Return [X, Y] of the center of cell containing provided text 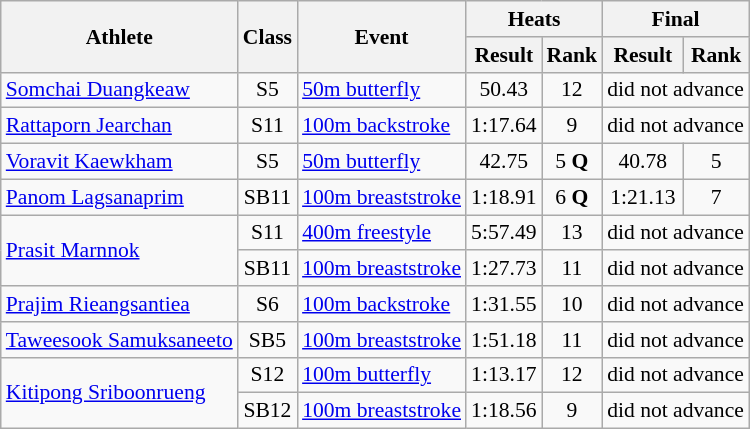
1:17.64 [504, 126]
Voravit Kaewkham [120, 162]
10 [572, 304]
Event [382, 36]
5 [716, 162]
1:13.17 [504, 375]
Rattaporn Jearchan [120, 126]
S6 [268, 304]
S12 [268, 375]
Class [268, 36]
100m butterfly [382, 375]
Prajim Rieangsantiea [120, 304]
Kitipong Sriboonrueng [120, 392]
5 Q [572, 162]
Panom Lagsanaprim [120, 197]
6 Q [572, 197]
Taweesook Samuksaneeto [120, 340]
Heats [534, 19]
1:21.13 [642, 197]
40.78 [642, 162]
400m freestyle [382, 233]
1:27.73 [504, 269]
1:18.91 [504, 197]
Athlete [120, 36]
1:31.55 [504, 304]
Final [676, 19]
5:57.49 [504, 233]
SB12 [268, 411]
Prasit Marnnok [120, 250]
Somchai Duangkeaw [120, 90]
7 [716, 197]
42.75 [504, 162]
SB5 [268, 340]
13 [572, 233]
50.43 [504, 90]
1:18.56 [504, 411]
1:51.18 [504, 340]
